Determine the (X, Y) coordinate at the center of the cell enclosing the given text.  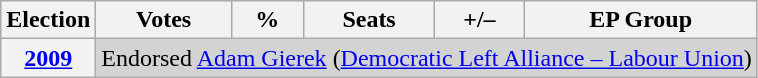
Endorsed Adam Gierek (Democratic Left Alliance – Labour Union) (427, 58)
2009 (48, 58)
Seats (369, 20)
Election (48, 20)
+/– (480, 20)
Votes (164, 20)
% (267, 20)
EP Group (640, 20)
